Capture the cell that displays the provided text and extract its [x, y] central coordinate. 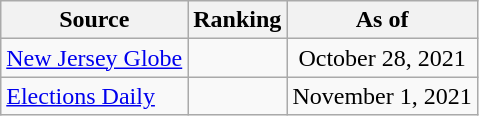
New Jersey Globe [94, 58]
Source [94, 20]
November 1, 2021 [382, 96]
Elections Daily [94, 96]
As of [382, 20]
October 28, 2021 [382, 58]
Ranking [238, 20]
